Scan for the cell matching the given text and deliver its (x, y) coordinate at center. 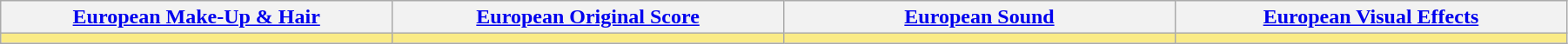
European Visual Effects (1370, 17)
European Original Score (588, 17)
European Sound (980, 17)
European Make-Up & Hair (197, 17)
